Return the (x, y) coordinate for the center point of the cell that contains the specified text.  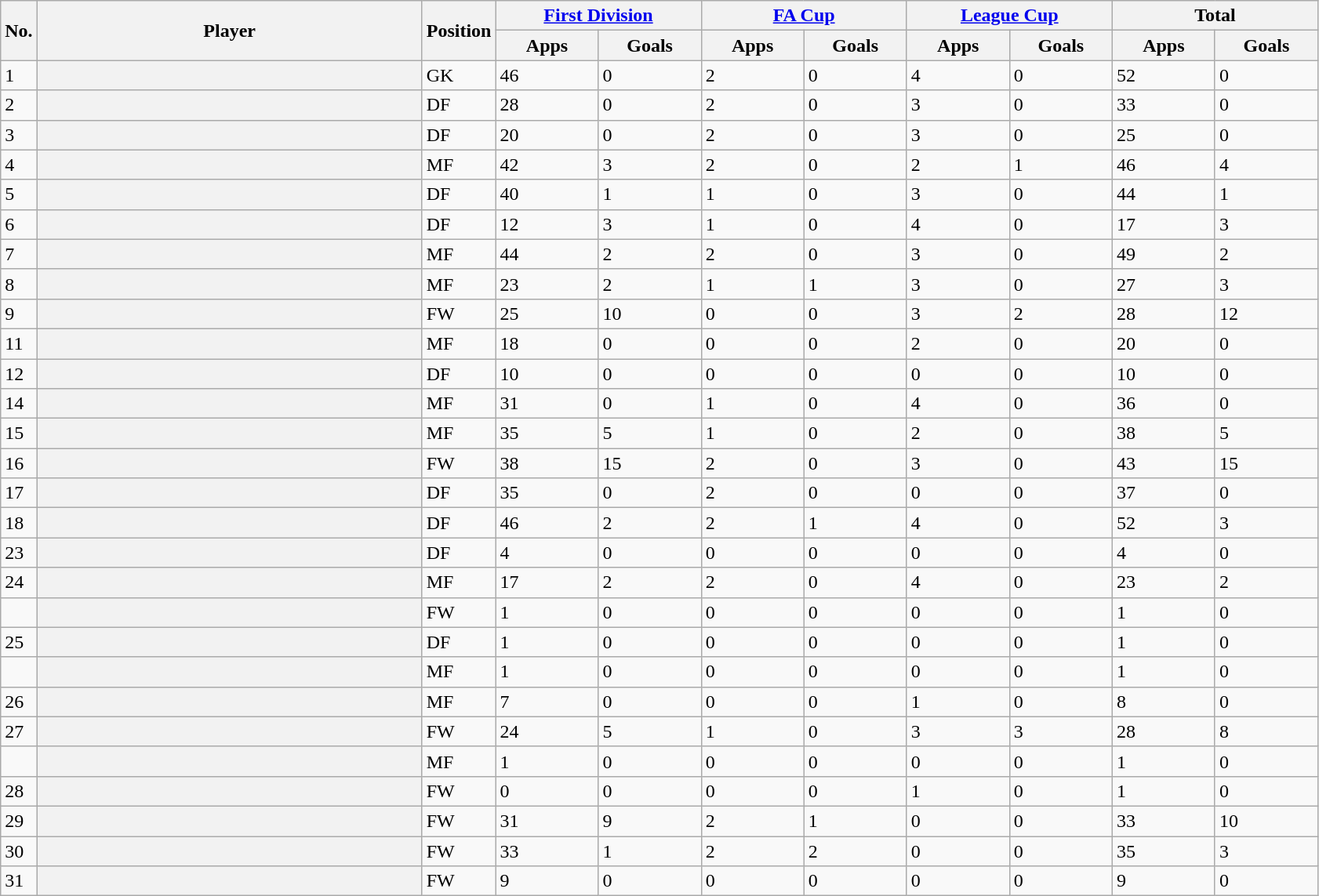
GK (459, 75)
11 (19, 343)
No. (19, 31)
43 (1164, 463)
FA Cup (804, 16)
40 (547, 194)
Position (459, 31)
6 (19, 224)
49 (1164, 254)
37 (1164, 493)
Total (1215, 16)
29 (19, 821)
26 (19, 702)
36 (1164, 404)
14 (19, 404)
30 (19, 851)
42 (547, 165)
Player (229, 31)
League Cup (1009, 16)
16 (19, 463)
First Division (598, 16)
